Find where the given text appears and provide that cell's center as (x, y) coordinate. 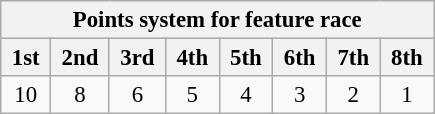
10 (26, 95)
5th (246, 58)
3rd (137, 58)
7th (353, 58)
1 (407, 95)
4 (246, 95)
6th (300, 58)
8 (80, 95)
8th (407, 58)
2 (353, 95)
6 (137, 95)
5 (192, 95)
Points system for feature race (218, 20)
1st (26, 58)
4th (192, 58)
2nd (80, 58)
3 (300, 95)
